Pinpoint the cell where the given text exists, returning its (X, Y) midpoint coordinate. 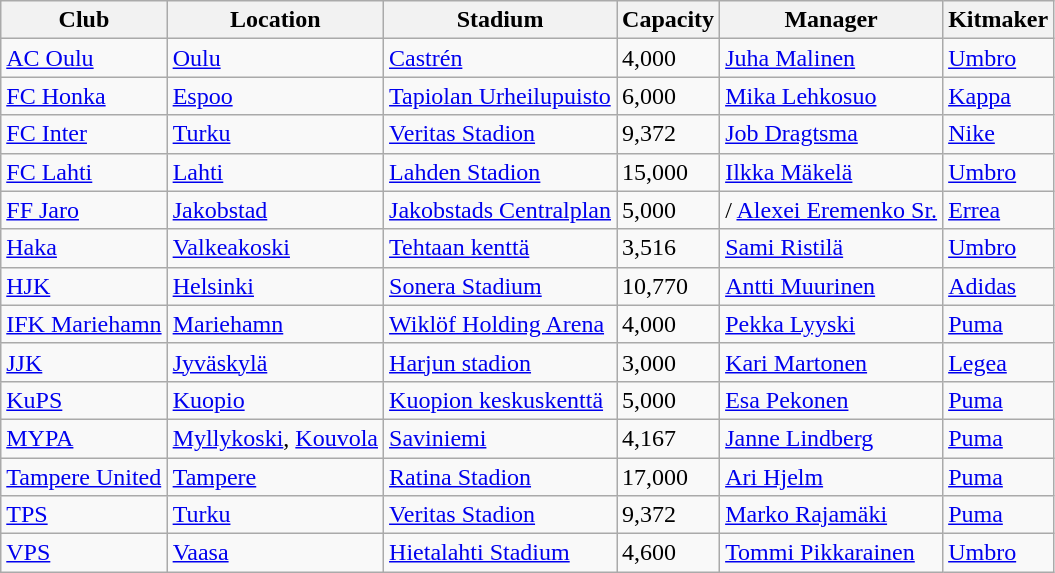
Jakobstads Centralplan (500, 210)
Myllykoski, Kouvola (275, 438)
Location (275, 20)
Jakobstad (275, 210)
Lahti (275, 172)
Tampere United (84, 477)
Valkeakoski (275, 248)
3,516 (668, 248)
Oulu (275, 58)
3,000 (668, 362)
Mika Lehkosuo (832, 96)
4,600 (668, 553)
Hietalahti Stadium (500, 553)
Juha Malinen (832, 58)
Tampere (275, 477)
Sonera Stadium (500, 286)
Ilkka Mäkelä (832, 172)
Helsinki (275, 286)
Stadium (500, 20)
Saviniemi (500, 438)
Tapiolan Urheilupuisto (500, 96)
Espoo (275, 96)
Nike (998, 134)
VPS (84, 553)
Ratina Stadion (500, 477)
Marko Rajamäki (832, 515)
Pekka Lyyski (832, 324)
FF Jaro (84, 210)
Jyväskylä (275, 362)
4,167 (668, 438)
JJK (84, 362)
Wiklöf Holding Arena (500, 324)
Kari Martonen (832, 362)
Kuopion keskuskenttä (500, 400)
Mariehamn (275, 324)
Vaasa (275, 553)
Tehtaan kenttä (500, 248)
Haka (84, 248)
Kitmaker (998, 20)
HJK (84, 286)
/ Alexei Eremenko Sr. (832, 210)
FC Inter (84, 134)
TPS (84, 515)
6,000 (668, 96)
Esa Pekonen (832, 400)
10,770 (668, 286)
Club (84, 20)
Sami Ristilä (832, 248)
Lahden Stadion (500, 172)
MYPA (84, 438)
Kappa (998, 96)
Adidas (998, 286)
17,000 (668, 477)
Kuopio (275, 400)
Tommi Pikkarainen (832, 553)
Janne Lindberg (832, 438)
Manager (832, 20)
Job Dragtsma (832, 134)
Ari Hjelm (832, 477)
IFK Mariehamn (84, 324)
Harjun stadion (500, 362)
Errea (998, 210)
15,000 (668, 172)
Castrén (500, 58)
Legea (998, 362)
FC Honka (84, 96)
Capacity (668, 20)
Antti Muurinen (832, 286)
AC Oulu (84, 58)
FC Lahti (84, 172)
KuPS (84, 400)
